Return the (x, y) coordinate for the center point of the cell that contains the specified text.  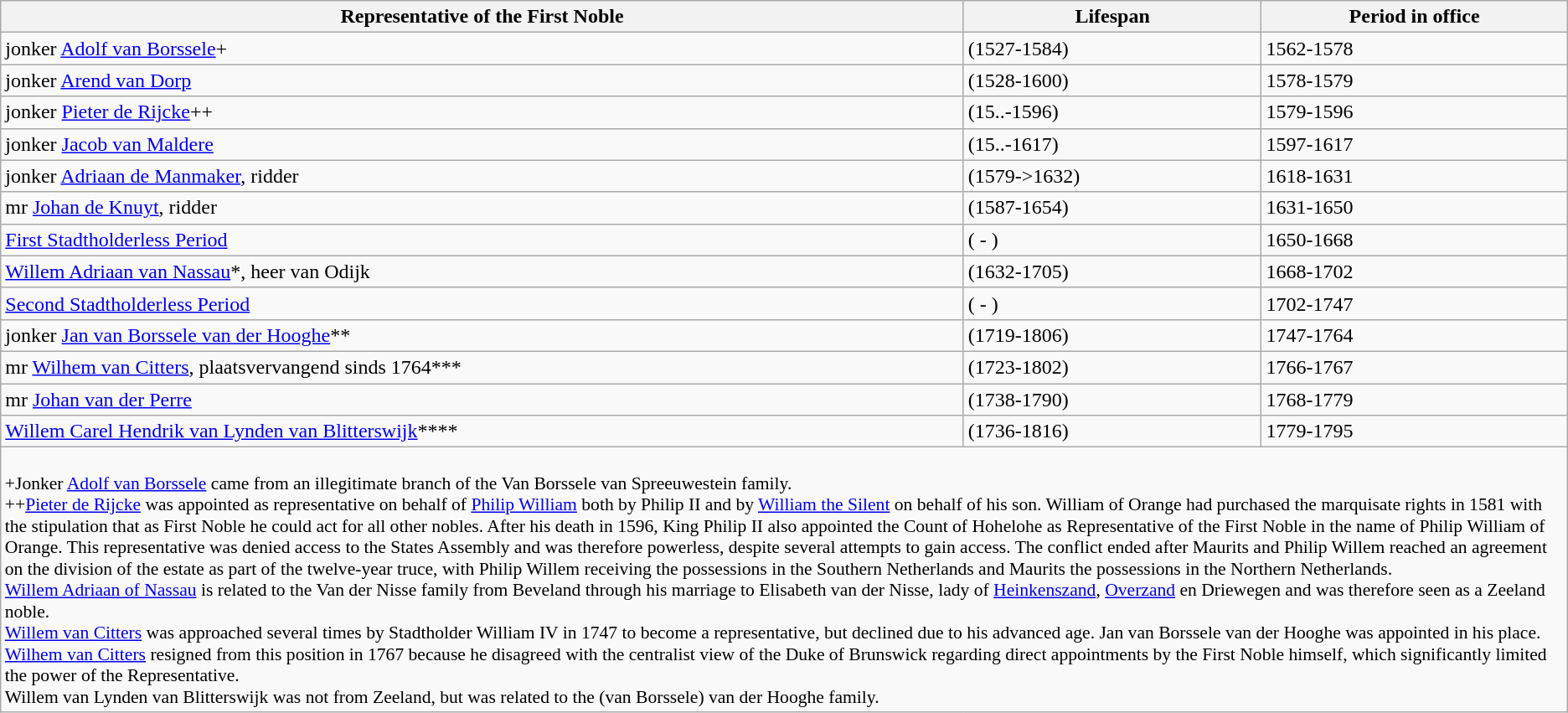
(15..-1617) (1112, 144)
mr Wilhem van Citters, plaatsvervangend sinds 1764*** (482, 367)
(1632-1705) (1112, 271)
1578-1579 (1414, 80)
(15..-1596) (1112, 112)
(1587-1654) (1112, 208)
1702-1747 (1414, 303)
First Stadtholderless Period (482, 240)
jonker Jan van Borssele van der Hooghe** (482, 335)
(1736-1816) (1112, 431)
mr Johan van der Perre (482, 400)
1631-1650 (1414, 208)
jonker Pieter de Rijcke++ (482, 112)
1562-1578 (1414, 49)
1668-1702 (1414, 271)
1579-1596 (1414, 112)
Second Stadtholderless Period (482, 303)
(1527-1584) (1112, 49)
1747-1764 (1414, 335)
jonker Adriaan de Manmaker, ridder (482, 176)
jonker Adolf van Borssele+ (482, 49)
Willem Carel Hendrik van Lynden van Blitterswijk**** (482, 431)
jonker Jacob van Maldere (482, 144)
Willem Adriaan van Nassau*, heer van Odijk (482, 271)
1768-1779 (1414, 400)
Period in office (1414, 17)
1766-1767 (1414, 367)
mr Johan de Knuyt, ridder (482, 208)
(1723-1802) (1112, 367)
Lifespan (1112, 17)
1779-1795 (1414, 431)
(1738-1790) (1112, 400)
(1579->1632) (1112, 176)
Representative of the First Noble (482, 17)
jonker Arend van Dorp (482, 80)
1618-1631 (1414, 176)
1597-1617 (1414, 144)
(1719-1806) (1112, 335)
(1528-1600) (1112, 80)
1650-1668 (1414, 240)
